Find where the given text appears and provide that cell's center as (x, y) coordinate. 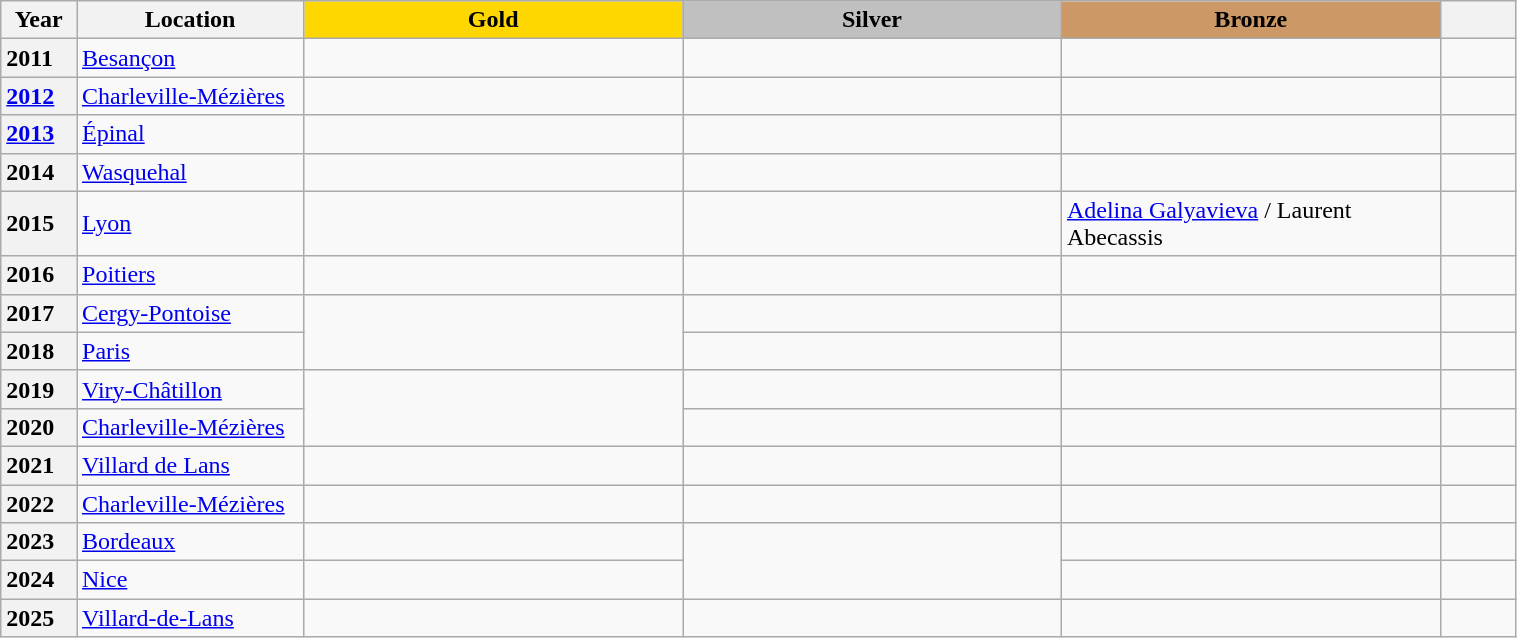
Wasquehal (190, 172)
2022 (39, 503)
Villard de Lans (190, 465)
Year (39, 20)
2018 (39, 351)
Bordeaux (190, 542)
Poitiers (190, 275)
2023 (39, 542)
2016 (39, 275)
2021 (39, 465)
2025 (39, 618)
Adelina Galyavieva / Laurent Abecassis (1250, 224)
2011 (39, 58)
2012 (39, 96)
2015 (39, 224)
2014 (39, 172)
Besançon (190, 58)
Paris (190, 351)
Villard-de-Lans (190, 618)
2024 (39, 580)
Gold (494, 20)
Silver (872, 20)
Location (190, 20)
Épinal (190, 134)
2017 (39, 313)
Viry-Châtillon (190, 389)
2019 (39, 389)
2020 (39, 427)
Nice (190, 580)
Cergy-Pontoise (190, 313)
Bronze (1250, 20)
Lyon (190, 224)
2013 (39, 134)
